Extract the [X, Y] coordinate from the center of the cell holding the provided text.  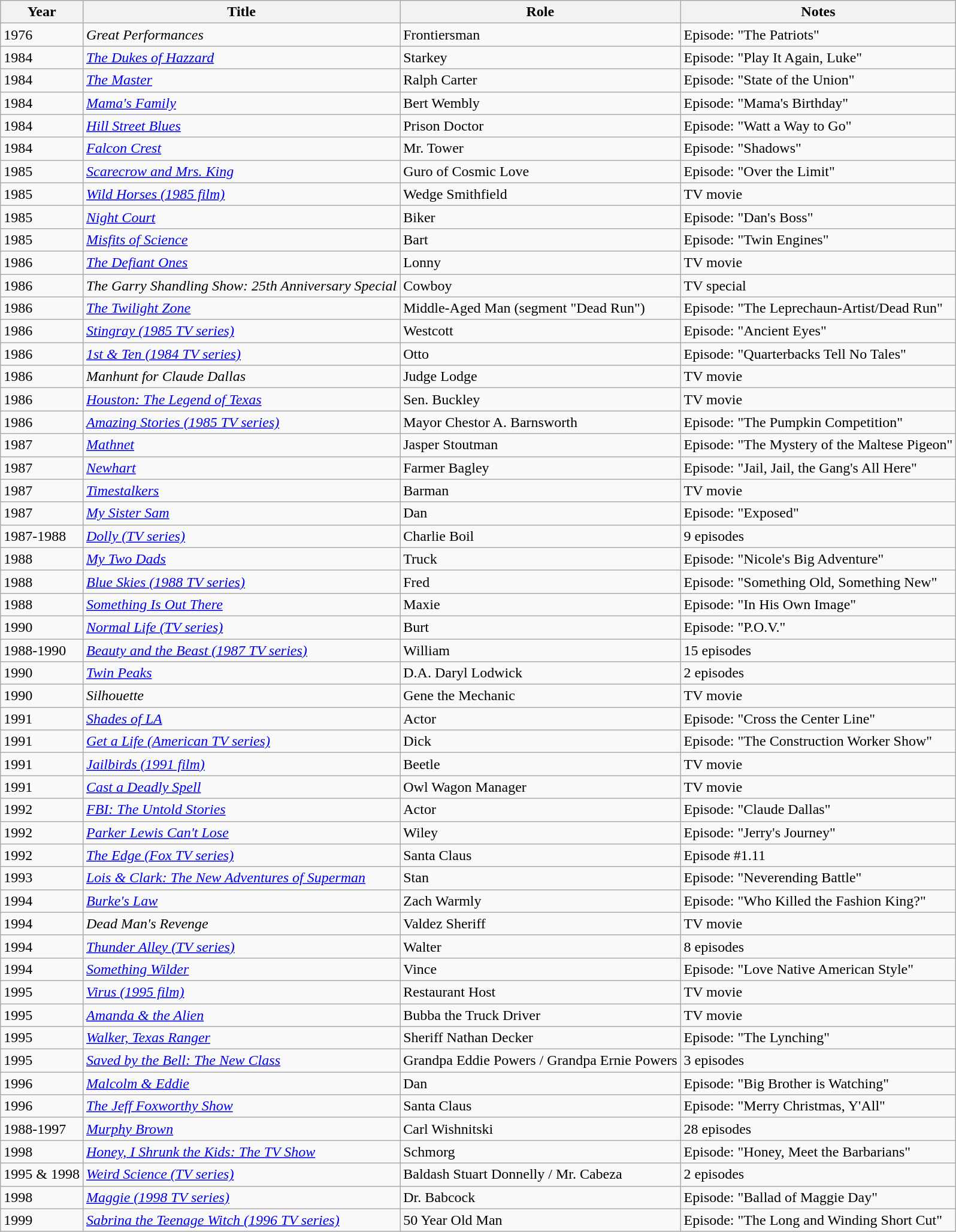
TV special [818, 286]
My Two Dads [241, 559]
Title [241, 12]
Starkey [540, 57]
Owl Wagon Manager [540, 787]
Episode: "Jail, Jail, the Gang's All Here" [818, 468]
The Garry Shandling Show: 25th Anniversary Special [241, 286]
Frontiersman [540, 35]
1999 [42, 1220]
Wiley [540, 833]
Biker [540, 217]
Episode: "The Long and Winding Short Cut" [818, 1220]
The Dukes of Hazzard [241, 57]
Episode: "P.O.V." [818, 627]
Schmorg [540, 1152]
Role [540, 12]
The Jeff Foxworthy Show [241, 1106]
Episode: "Big Brother is Watching" [818, 1083]
Normal Life (TV series) [241, 627]
Manhunt for Claude Dallas [241, 377]
Beauty and the Beast (1987 TV series) [241, 650]
Get a Life (American TV series) [241, 741]
Walker, Texas Ranger [241, 1038]
Dr. Babcock [540, 1197]
FBI: The Untold Stories [241, 810]
Prison Doctor [540, 126]
Stingray (1985 TV series) [241, 331]
Malcolm & Eddie [241, 1083]
Mayor Chestor A. Barnsworth [540, 422]
Bart [540, 240]
Amanda & the Alien [241, 1015]
Episode: "The Construction Worker Show" [818, 741]
D.A. Daryl Lodwick [540, 673]
Weird Science (TV series) [241, 1175]
Episode: "Claude Dallas" [818, 810]
15 episodes [818, 650]
Jailbirds (1991 film) [241, 764]
Valdez Sheriff [540, 924]
1988-1990 [42, 650]
Grandpa Eddie Powers / Grandpa Ernie Powers [540, 1061]
Lonny [540, 262]
3 episodes [818, 1061]
Episode: "Quarterbacks Tell No Tales" [818, 354]
Walter [540, 946]
Wedge Smithfield [540, 194]
Hill Street Blues [241, 126]
The Edge (Fox TV series) [241, 855]
Zach Warmly [540, 901]
Ralph Carter [540, 80]
Beetle [540, 764]
Episode: "Something Old, Something New" [818, 582]
Bert Wembly [540, 103]
Episode: "The Patriots" [818, 35]
Dick [540, 741]
Shades of LA [241, 719]
Twin Peaks [241, 673]
Episode: "The Lynching" [818, 1038]
Fred [540, 582]
1995 & 1998 [42, 1175]
Night Court [241, 217]
Episode: "Watt a Way to Go" [818, 126]
9 episodes [818, 536]
Stan [540, 878]
Episode: "The Mystery of the Maltese Pigeon" [818, 445]
Episode: "In His Own Image" [818, 604]
Carl Wishnitski [540, 1129]
Notes [818, 12]
Parker Lewis Can't Lose [241, 833]
Dead Man's Revenge [241, 924]
Vince [540, 969]
Dolly (TV series) [241, 536]
Farmer Bagley [540, 468]
Great Performances [241, 35]
Truck [540, 559]
Jasper Stoutman [540, 445]
Misfits of Science [241, 240]
Episode: "Ballad of Maggie Day" [818, 1197]
Episode: "Dan's Boss" [818, 217]
Silhouette [241, 696]
Episode: "Ancient Eyes" [818, 331]
Episode: "Exposed" [818, 513]
Episode: "Cross the Center Line" [818, 719]
50 Year Old Man [540, 1220]
Year [42, 12]
Bubba the Truck Driver [540, 1015]
Guro of Cosmic Love [540, 171]
Cowboy [540, 286]
The Master [241, 80]
Thunder Alley (TV series) [241, 946]
Mr. Tower [540, 149]
Virus (1995 film) [241, 992]
Episode: "State of the Union" [818, 80]
8 episodes [818, 946]
Episode: "Who Killed the Fashion King?" [818, 901]
Something Is Out There [241, 604]
1987-1988 [42, 536]
Episode: "Twin Engines" [818, 240]
Episode: "Shadows" [818, 149]
Gene the Mechanic [540, 696]
Newhart [241, 468]
Episode: "The Pumpkin Competition" [818, 422]
Burt [540, 627]
Episode: "Merry Christmas, Y'All" [818, 1106]
Episode: "Love Native American Style" [818, 969]
Episode: "Play It Again, Luke" [818, 57]
Episode: "The Leprechaun-Artist/Dead Run" [818, 308]
Middle-Aged Man (segment "Dead Run") [540, 308]
Maggie (1998 TV series) [241, 1197]
Sheriff Nathan Decker [540, 1038]
Cast a Deadly Spell [241, 787]
Wild Horses (1985 film) [241, 194]
Otto [540, 354]
Honey, I Shrunk the Kids: The TV Show [241, 1152]
Sabrina the Teenage Witch (1996 TV series) [241, 1220]
Scarecrow and Mrs. King [241, 171]
1976 [42, 35]
Something Wilder [241, 969]
Episode #1.11 [818, 855]
Saved by the Bell: The New Class [241, 1061]
Episode: "Nicole's Big Adventure" [818, 559]
William [540, 650]
Restaurant Host [540, 992]
Barman [540, 491]
Charlie Boil [540, 536]
Sen. Buckley [540, 399]
Episode: "Honey, Meet the Barbarians" [818, 1152]
Baldash Stuart Donnelly / Mr. Cabeza [540, 1175]
1988-1997 [42, 1129]
Westcott [540, 331]
Blue Skies (1988 TV series) [241, 582]
Lois & Clark: The New Adventures of Superman [241, 878]
Episode: "Mama's Birthday" [818, 103]
28 episodes [818, 1129]
Judge Lodge [540, 377]
The Defiant Ones [241, 262]
The Twilight Zone [241, 308]
Episode: "Jerry's Journey" [818, 833]
Episode: "Neverending Battle" [818, 878]
Houston: The Legend of Texas [241, 399]
Falcon Crest [241, 149]
Episode: "Over the Limit" [818, 171]
1993 [42, 878]
Maxie [540, 604]
My Sister Sam [241, 513]
1st & Ten (1984 TV series) [241, 354]
Murphy Brown [241, 1129]
Mathnet [241, 445]
Amazing Stories (1985 TV series) [241, 422]
Burke's Law [241, 901]
Mama's Family [241, 103]
Timestalkers [241, 491]
